Identify which cell holds the provided text, then report its (x, y) central coordinate. 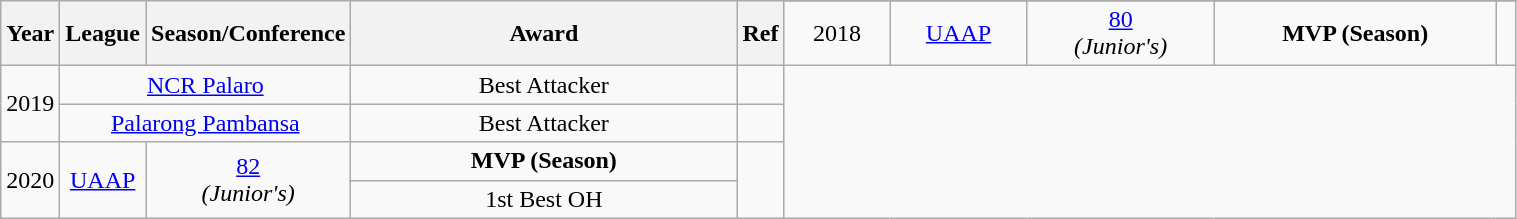
Year (30, 34)
2019 (30, 104)
1st Best OH (544, 199)
NCR Palaro (206, 85)
80(Junior's) (1120, 34)
2020 (30, 180)
Ref (760, 34)
Season/Conference (248, 34)
Award (544, 34)
Palarong Pambansa (206, 123)
2018 (837, 34)
League (103, 34)
82(Junior's) (248, 180)
